Detect which cell encompasses the target text, then output its (x, y) center coordinate. 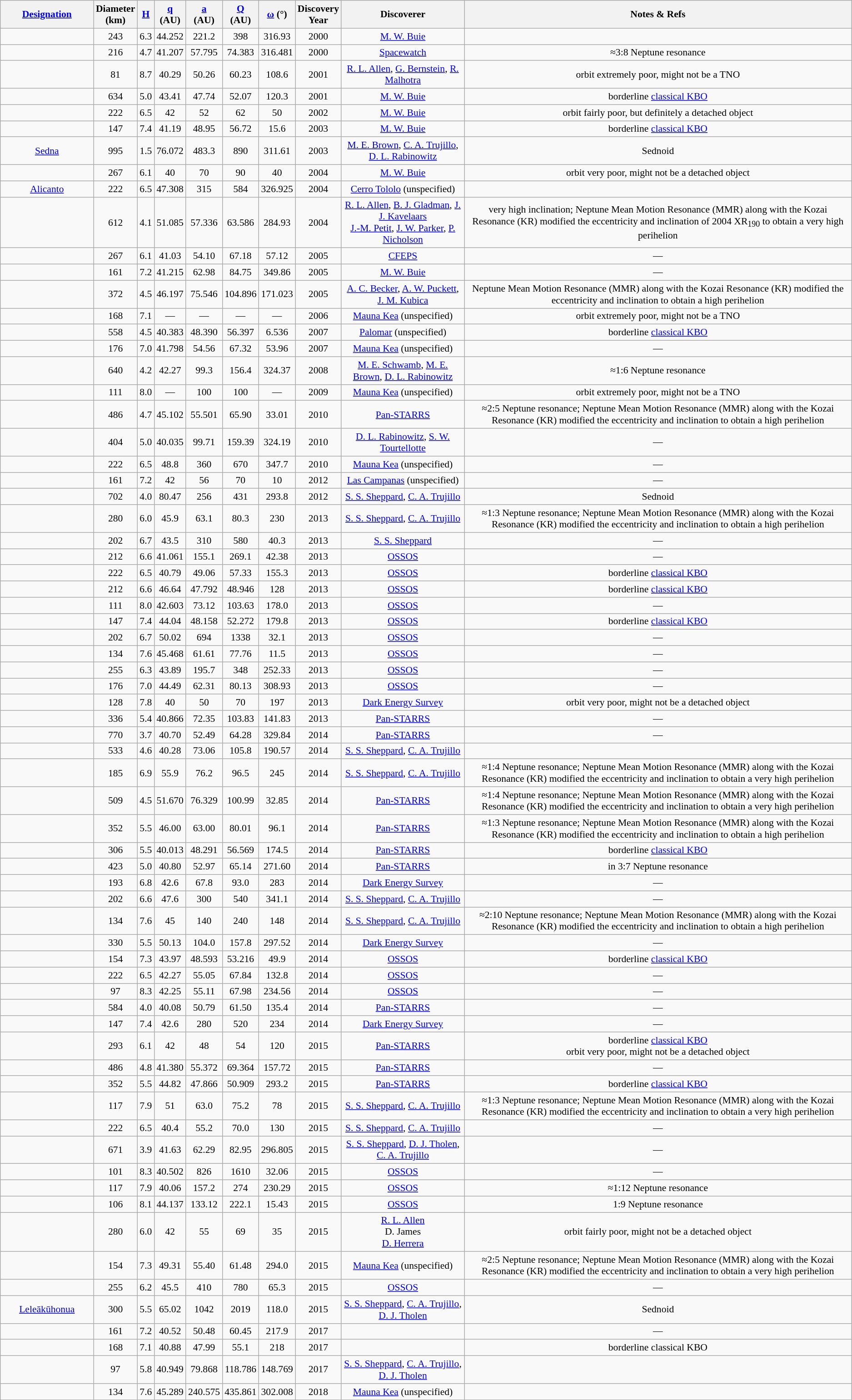
8.7 (145, 74)
431 (240, 497)
240 (240, 921)
R. L. Allen, G. Bernstein, R. Malhotra (403, 74)
Palomar (unspecified) (403, 333)
47.74 (204, 97)
42.38 (277, 557)
140 (204, 921)
84.75 (240, 273)
41.215 (170, 273)
M. E. Brown, C. A. Trujillo, D. L. Rabinowitz (403, 151)
Notes & Refs (658, 15)
45 (170, 921)
6.2 (145, 1288)
56.72 (240, 129)
372 (115, 294)
Leleākūhonua (47, 1309)
118.786 (240, 1370)
65.90 (240, 414)
75.546 (204, 294)
40.79 (170, 573)
293 (115, 1046)
1610 (240, 1172)
230.29 (277, 1188)
245 (277, 773)
234 (277, 1024)
Designation (47, 15)
256 (204, 497)
81 (115, 74)
Cerro Tololo (unspecified) (403, 189)
40.06 (170, 1188)
93.0 (240, 883)
50.02 (170, 638)
101 (115, 1172)
293.2 (277, 1084)
S. S. Sheppard, D. J. Tholen, C. A. Trujillo (403, 1150)
65.3 (277, 1288)
41.03 (170, 256)
240.575 (204, 1392)
40.3 (277, 541)
336 (115, 719)
47.99 (204, 1348)
10 (277, 481)
40.383 (170, 333)
104.0 (204, 943)
435.861 (240, 1392)
55 (204, 1232)
310 (204, 541)
42.603 (170, 606)
≈3:8 Neptune resonance (658, 53)
73.12 (204, 606)
44.49 (170, 686)
in 3:7 Neptune resonance (658, 867)
51 (170, 1106)
135.4 (277, 1008)
612 (115, 223)
558 (115, 333)
35 (277, 1232)
63.0 (204, 1106)
46.197 (170, 294)
190.57 (277, 751)
43.41 (170, 97)
54 (240, 1046)
75.2 (240, 1106)
A. C. Becker, A. W. Puckett, J. M. Kubica (403, 294)
41.19 (170, 129)
2002 (318, 113)
316.481 (277, 53)
48.946 (240, 589)
≈1:6 Neptune resonance (658, 371)
11.5 (277, 654)
103.83 (240, 719)
15.6 (277, 129)
423 (115, 867)
69 (240, 1232)
44.82 (170, 1084)
62.31 (204, 686)
329.84 (277, 735)
40.949 (170, 1370)
8.1 (145, 1204)
41.061 (170, 557)
234.56 (277, 992)
294.0 (277, 1266)
6.8 (145, 883)
6.536 (277, 333)
96.5 (240, 773)
90 (240, 173)
56.397 (240, 333)
63.1 (204, 519)
1042 (204, 1309)
580 (240, 541)
55.2 (204, 1128)
274 (240, 1188)
49.9 (277, 959)
349.86 (277, 273)
5.4 (145, 719)
79.868 (204, 1370)
48.593 (204, 959)
51.085 (170, 223)
a(AU) (204, 15)
49.31 (170, 1266)
105.8 (240, 751)
694 (204, 638)
141.83 (277, 719)
293.8 (277, 497)
67.8 (204, 883)
50.13 (170, 943)
40.80 (170, 867)
41.63 (170, 1150)
4.8 (145, 1068)
46.00 (170, 829)
54.10 (204, 256)
296.805 (277, 1150)
50.26 (204, 74)
4.1 (145, 223)
43.97 (170, 959)
62.98 (204, 273)
67.18 (240, 256)
540 (240, 899)
148.769 (277, 1370)
Alicanto (47, 189)
53.96 (277, 349)
7.8 (145, 703)
230 (277, 519)
73.06 (204, 751)
63.00 (204, 829)
3.9 (145, 1150)
44.137 (170, 1204)
55.372 (204, 1068)
47.792 (204, 589)
770 (115, 735)
157.2 (204, 1188)
50.909 (240, 1084)
74.383 (240, 53)
70.0 (240, 1128)
56 (204, 481)
890 (240, 151)
43.89 (170, 670)
995 (115, 151)
174.5 (277, 850)
78 (277, 1106)
155.3 (277, 573)
47.6 (170, 899)
48 (204, 1046)
S. S. Sheppard (403, 541)
252.33 (277, 670)
171.023 (277, 294)
96.1 (277, 829)
67.98 (240, 992)
297.52 (277, 943)
130 (277, 1128)
48.8 (170, 464)
CFEPS (403, 256)
60.45 (240, 1331)
ω (°) (277, 15)
634 (115, 97)
2006 (318, 316)
315 (204, 189)
H (145, 15)
271.60 (277, 867)
62 (240, 113)
156.4 (240, 371)
40.866 (170, 719)
Las Campanas (unspecified) (403, 481)
40.4 (170, 1128)
4.2 (145, 371)
48.390 (204, 333)
15.43 (277, 1204)
64.28 (240, 735)
72.35 (204, 719)
132.8 (277, 975)
76.2 (204, 773)
80.47 (170, 497)
DiscoveryYear (318, 15)
55.1 (240, 1348)
48.158 (204, 621)
orbit fairly poor, might not be a detached object (658, 1232)
R. L. AllenD. JamesD. Herrera (403, 1232)
108.6 (277, 74)
32.85 (277, 800)
283 (277, 883)
41.798 (170, 349)
324.37 (277, 371)
33.01 (277, 414)
52.97 (204, 867)
222.1 (240, 1204)
45.468 (170, 654)
76.329 (204, 800)
65.02 (170, 1309)
195.7 (204, 670)
55.05 (204, 975)
40.70 (170, 735)
410 (204, 1288)
55.501 (204, 414)
100.99 (240, 800)
3.7 (145, 735)
Neptune Mean Motion Resonance (MMR) along with the Kozai Resonance (KR) modified the eccentricity and inclination to obtain a high perihelion (658, 294)
65.14 (240, 867)
Diameter(km) (115, 15)
46.64 (170, 589)
341.1 (277, 899)
77.76 (240, 654)
41.207 (170, 53)
120 (277, 1046)
44.252 (170, 36)
99.71 (204, 442)
670 (240, 464)
148 (277, 921)
40.035 (170, 442)
67.84 (240, 975)
45.5 (170, 1288)
40.29 (170, 74)
62.29 (204, 1150)
50.79 (204, 1008)
47.866 (204, 1084)
45.289 (170, 1392)
159.39 (240, 442)
55.9 (170, 773)
Sedna (47, 151)
M. E. Schwamb, M. E. Brown, D. L. Rabinowitz (403, 371)
51.670 (170, 800)
360 (204, 464)
306 (115, 850)
193 (115, 883)
103.63 (240, 606)
61.48 (240, 1266)
218 (277, 1348)
orbit fairly poor, but definitely a detached object (658, 113)
520 (240, 1024)
348 (240, 670)
40.08 (170, 1008)
80.3 (240, 519)
q(AU) (170, 15)
80.13 (240, 686)
42.25 (170, 992)
Discoverer (403, 15)
178.0 (277, 606)
55.40 (204, 1266)
40.88 (170, 1348)
43.5 (170, 541)
2009 (318, 392)
56.569 (240, 850)
Q(AU) (240, 15)
52.272 (240, 621)
61.61 (204, 654)
57.795 (204, 53)
398 (240, 36)
2008 (318, 371)
2019 (240, 1309)
50.48 (204, 1331)
780 (240, 1288)
53.216 (240, 959)
44.04 (170, 621)
316.93 (277, 36)
404 (115, 442)
118.0 (277, 1309)
R. L. Allen, B. J. Gladman, J. J. KavelaarsJ.-M. Petit, J. W. Parker, P. Nicholson (403, 223)
49.06 (204, 573)
155.1 (204, 557)
5.8 (145, 1370)
671 (115, 1150)
640 (115, 371)
120.3 (277, 97)
157.72 (277, 1068)
1.5 (145, 151)
47.308 (170, 189)
4.6 (145, 751)
284.93 (277, 223)
48.291 (204, 850)
60.23 (240, 74)
82.95 (240, 1150)
99.3 (204, 371)
61.50 (240, 1008)
76.072 (170, 151)
826 (204, 1172)
324.19 (277, 442)
216 (115, 53)
57.336 (204, 223)
40.013 (170, 850)
133.12 (204, 1204)
185 (115, 773)
45.9 (170, 519)
311.61 (277, 151)
52.49 (204, 735)
6.9 (145, 773)
32.1 (277, 638)
55.11 (204, 992)
1:9 Neptune resonance (658, 1204)
2018 (318, 1392)
40.28 (170, 751)
40.502 (170, 1172)
63.586 (240, 223)
57.33 (240, 573)
243 (115, 36)
157.8 (240, 943)
302.008 (277, 1392)
326.925 (277, 189)
308.93 (277, 686)
54.56 (204, 349)
509 (115, 800)
32.06 (277, 1172)
57.12 (277, 256)
D. L. Rabinowitz, S. W. Tourtellotte (403, 442)
48.95 (204, 129)
483.3 (204, 151)
221.2 (204, 36)
40.52 (170, 1331)
269.1 (240, 557)
67.32 (240, 349)
197 (277, 703)
80.01 (240, 829)
533 (115, 751)
69.364 (240, 1068)
borderline classical KBOorbit very poor, might not be a detached object (658, 1046)
52.07 (240, 97)
330 (115, 943)
1338 (240, 638)
41.380 (170, 1068)
104.896 (240, 294)
217.9 (277, 1331)
106 (115, 1204)
702 (115, 497)
≈1:12 Neptune resonance (658, 1188)
Spacewatch (403, 53)
52 (204, 113)
347.7 (277, 464)
179.8 (277, 621)
45.102 (170, 414)
